From the cell containing the given text, extract its center point as (X, Y) coordinate. 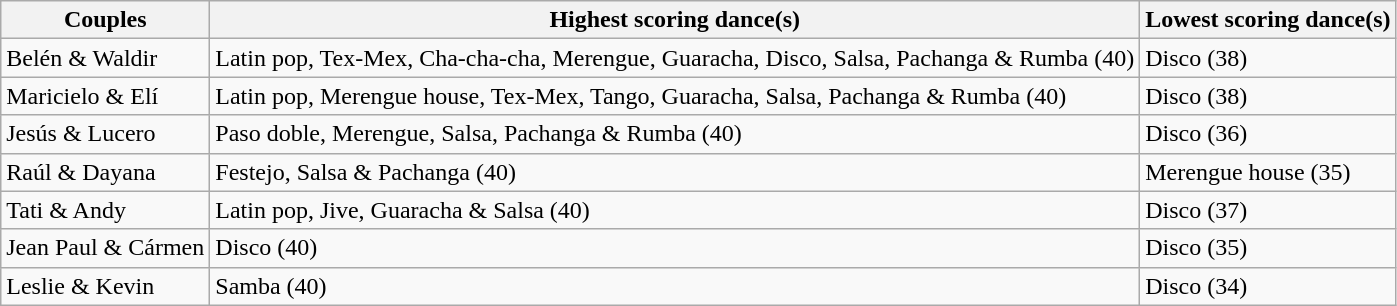
Disco (37) (1268, 210)
Merengue house (35) (1268, 172)
Samba (40) (675, 286)
Tati & Andy (106, 210)
Festejo, Salsa & Pachanga (40) (675, 172)
Latin pop, Tex-Mex, Cha-cha-cha, Merengue, Guaracha, Disco, Salsa, Pachanga & Rumba (40) (675, 58)
Disco (40) (675, 248)
Disco (35) (1268, 248)
Latin pop, Merengue house, Tex-Mex, Tango, Guaracha, Salsa, Pachanga & Rumba (40) (675, 96)
Leslie & Kevin (106, 286)
Highest scoring dance(s) (675, 20)
Disco (34) (1268, 286)
Disco (36) (1268, 134)
Jean Paul & Cármen (106, 248)
Maricielo & Elí (106, 96)
Couples (106, 20)
Latin pop, Jive, Guaracha & Salsa (40) (675, 210)
Lowest scoring dance(s) (1268, 20)
Belén & Waldir (106, 58)
Raúl & Dayana (106, 172)
Jesús & Lucero (106, 134)
Paso doble, Merengue, Salsa, Pachanga & Rumba (40) (675, 134)
